Capture the cell that displays the provided text and extract its [X, Y] central coordinate. 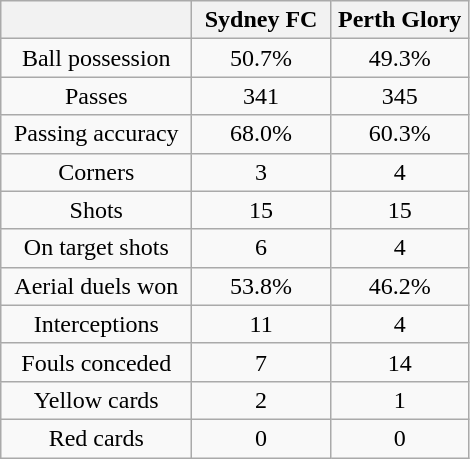
60.3% [400, 134]
On target shots [96, 248]
11 [262, 324]
Yellow cards [96, 400]
14 [400, 362]
Fouls conceded [96, 362]
Corners [96, 172]
6 [262, 248]
Passes [96, 96]
7 [262, 362]
Red cards [96, 438]
68.0% [262, 134]
341 [262, 96]
Ball possession [96, 58]
Shots [96, 210]
46.2% [400, 286]
Interceptions [96, 324]
53.8% [262, 286]
Sydney FC [262, 20]
345 [400, 96]
50.7% [262, 58]
Aerial duels won [96, 286]
49.3% [400, 58]
2 [262, 400]
Perth Glory [400, 20]
Passing accuracy [96, 134]
3 [262, 172]
1 [400, 400]
